Scan for the cell matching the given text and deliver its [x, y] coordinate at center. 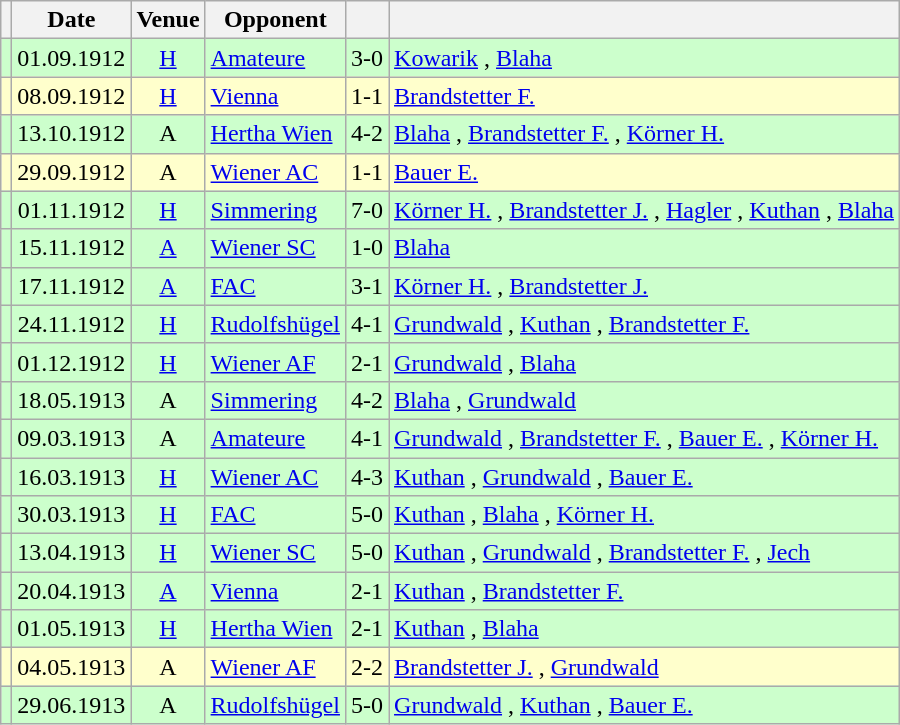
4-3 [366, 477]
Opponent [275, 20]
Kuthan , Brandstetter F. [644, 591]
Kuthan , Blaha [644, 629]
7-0 [366, 210]
Grundwald , Kuthan , Brandstetter F. [644, 324]
17.11.1912 [72, 286]
Bauer E. [644, 172]
01.05.1913 [72, 629]
Kuthan , Blaha , Körner H. [644, 515]
18.05.1913 [72, 400]
13.10.1912 [72, 134]
Blaha , Brandstetter F. , Körner H. [644, 134]
20.04.1913 [72, 591]
01.11.1912 [72, 210]
09.03.1913 [72, 438]
Date [72, 20]
30.03.1913 [72, 515]
24.11.1912 [72, 324]
Kowarik , Blaha [644, 58]
Venue [168, 20]
Kuthan , Grundwald , Bauer E. [644, 477]
Körner H. , Brandstetter J. [644, 286]
Grundwald , Blaha [644, 362]
Grundwald , Kuthan , Bauer E. [644, 705]
Kuthan , Grundwald , Brandstetter F. , Jech [644, 553]
29.06.1913 [72, 705]
16.03.1913 [72, 477]
08.09.1912 [72, 96]
3-1 [366, 286]
2-2 [366, 667]
Brandstetter F. [644, 96]
01.12.1912 [72, 362]
Grundwald , Brandstetter F. , Bauer E. , Körner H. [644, 438]
Blaha [644, 248]
1-0 [366, 248]
Blaha , Grundwald [644, 400]
01.09.1912 [72, 58]
3-0 [366, 58]
13.04.1913 [72, 553]
29.09.1912 [72, 172]
04.05.1913 [72, 667]
Brandstetter J. , Grundwald [644, 667]
Körner H. , Brandstetter J. , Hagler , Kuthan , Blaha [644, 210]
15.11.1912 [72, 248]
